Identify which cell holds the provided text, then report its [x, y] central coordinate. 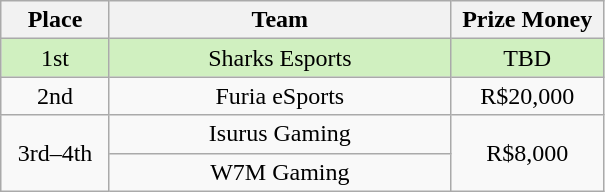
Furia eSports [280, 96]
R$8,000 [527, 153]
TBD [527, 58]
3rd–4th [56, 153]
W7M Gaming [280, 172]
Team [280, 20]
R$20,000 [527, 96]
1st [56, 58]
Place [56, 20]
Prize Money [527, 20]
2nd [56, 96]
Isurus Gaming [280, 134]
Sharks Esports [280, 58]
